Scan for the cell matching the given text and deliver its (X, Y) coordinate at center. 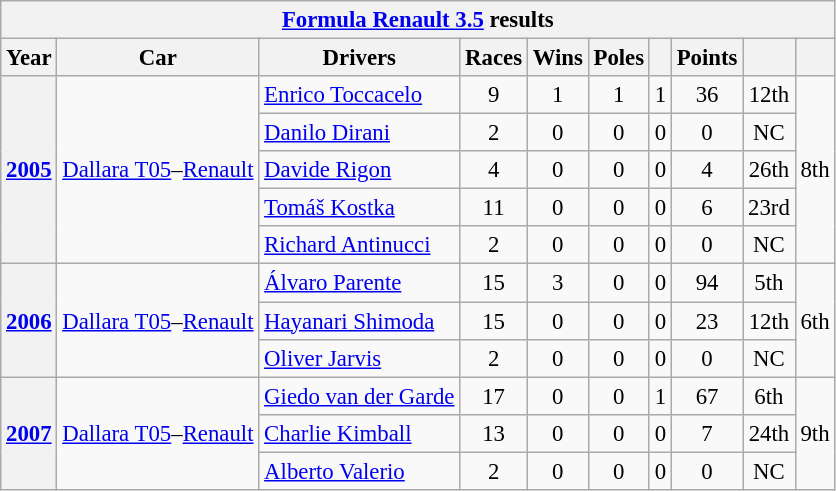
23 (706, 321)
11 (494, 208)
Hayanari Shimoda (360, 321)
Davide Rigon (360, 170)
3 (558, 283)
Charlie Kimball (360, 433)
Year (29, 58)
36 (706, 95)
Giedo van der Garde (360, 396)
6 (706, 208)
Wins (558, 58)
Car (158, 58)
7 (706, 433)
Alberto Valerio (360, 471)
2007 (29, 434)
67 (706, 396)
Points (706, 58)
5th (769, 283)
26th (769, 170)
Drivers (360, 58)
2006 (29, 320)
Poles (618, 58)
2005 (29, 170)
Richard Antinucci (360, 245)
9 (494, 95)
94 (706, 283)
Formula Renault 3.5 results (418, 20)
Enrico Toccacelo (360, 95)
Oliver Jarvis (360, 358)
Races (494, 58)
13 (494, 433)
24th (769, 433)
9th (815, 434)
Danilo Dirani (360, 133)
Álvaro Parente (360, 283)
Tomáš Kostka (360, 208)
17 (494, 396)
8th (815, 170)
23rd (769, 208)
